For the text-containing cell, return its midpoint in (X, Y) coordinate format. 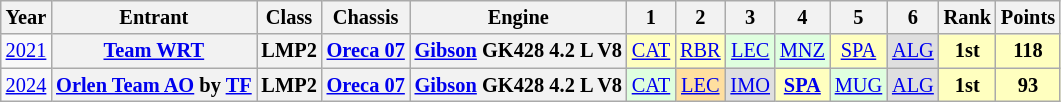
RBR (700, 51)
1 (651, 17)
3 (750, 17)
IMO (750, 85)
2 (700, 17)
2021 (26, 51)
5 (858, 17)
MNZ (802, 51)
Rank (968, 17)
6 (913, 17)
Orlen Team AO by TF (154, 85)
MUG (858, 85)
Chassis (366, 17)
4 (802, 17)
118 (1028, 51)
93 (1028, 85)
Points (1028, 17)
Entrant (154, 17)
2024 (26, 85)
Team WRT (154, 51)
Engine (518, 17)
Year (26, 17)
Class (290, 17)
